Locate the cell with the specified text and output its (x, y) center coordinate. 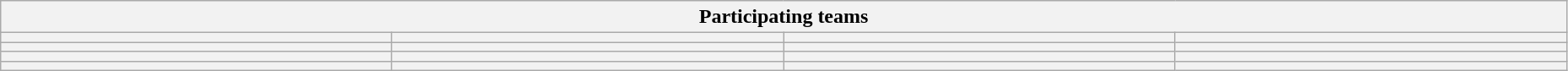
Participating teams (784, 17)
